Output the [x, y] coordinate of the center of the cell containing the given text.  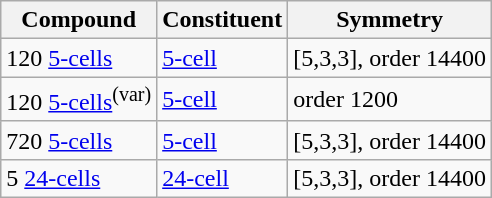
Constituent [222, 20]
120 5-cells(var) [79, 100]
720 5-cells [79, 140]
120 5-cells [79, 58]
Symmetry [390, 20]
Compound [79, 20]
order 1200 [390, 100]
24-cell [222, 178]
5 24-cells [79, 178]
